Return (X, Y) of the center of cell containing provided text 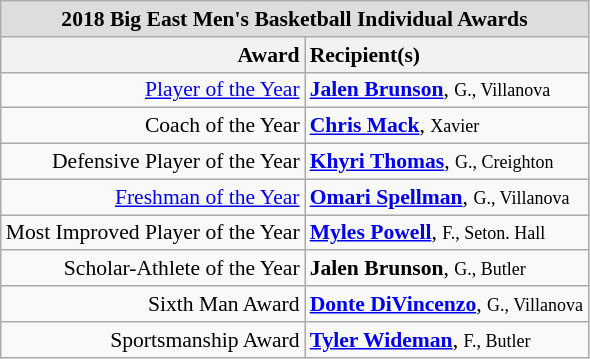
Award (153, 55)
Myles Powell, F., Seton. Hall (447, 233)
Jalen Brunson, G., Villanova (447, 90)
Player of the Year (153, 90)
Most Improved Player of the Year (153, 233)
Tyler Wideman, F., Butler (447, 340)
Jalen Brunson, G., Butler (447, 269)
Donte DiVincenzo, G., Villanova (447, 304)
Coach of the Year (153, 126)
Recipient(s) (447, 55)
Defensive Player of the Year (153, 162)
2018 Big East Men's Basketball Individual Awards (294, 19)
Sportsmanship Award (153, 340)
Freshman of the Year (153, 197)
Sixth Man Award (153, 304)
Omari Spellman, G., Villanova (447, 197)
Khyri Thomas, G., Creighton (447, 162)
Scholar-Athlete of the Year (153, 269)
Chris Mack, Xavier (447, 126)
